Return the (X, Y) coordinate for the center point of the cell that contains the specified text.  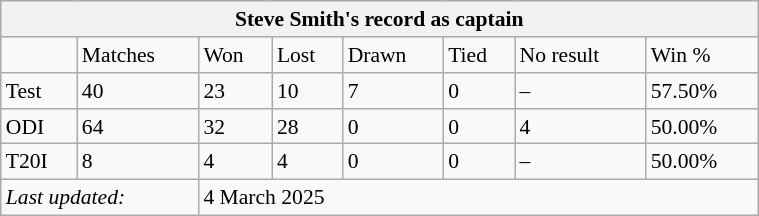
40 (138, 91)
T20I (39, 162)
Test (39, 91)
ODI (39, 126)
57.50% (702, 91)
Drawn (394, 55)
10 (308, 91)
Win % (702, 55)
23 (235, 91)
28 (308, 126)
Lost (308, 55)
Steve Smith's record as captain (380, 19)
No result (580, 55)
32 (235, 126)
Won (235, 55)
7 (394, 91)
4 March 2025 (478, 197)
8 (138, 162)
64 (138, 126)
Last updated: (100, 197)
Matches (138, 55)
Tied (478, 55)
